Identify which cell holds the provided text, then report its (X, Y) central coordinate. 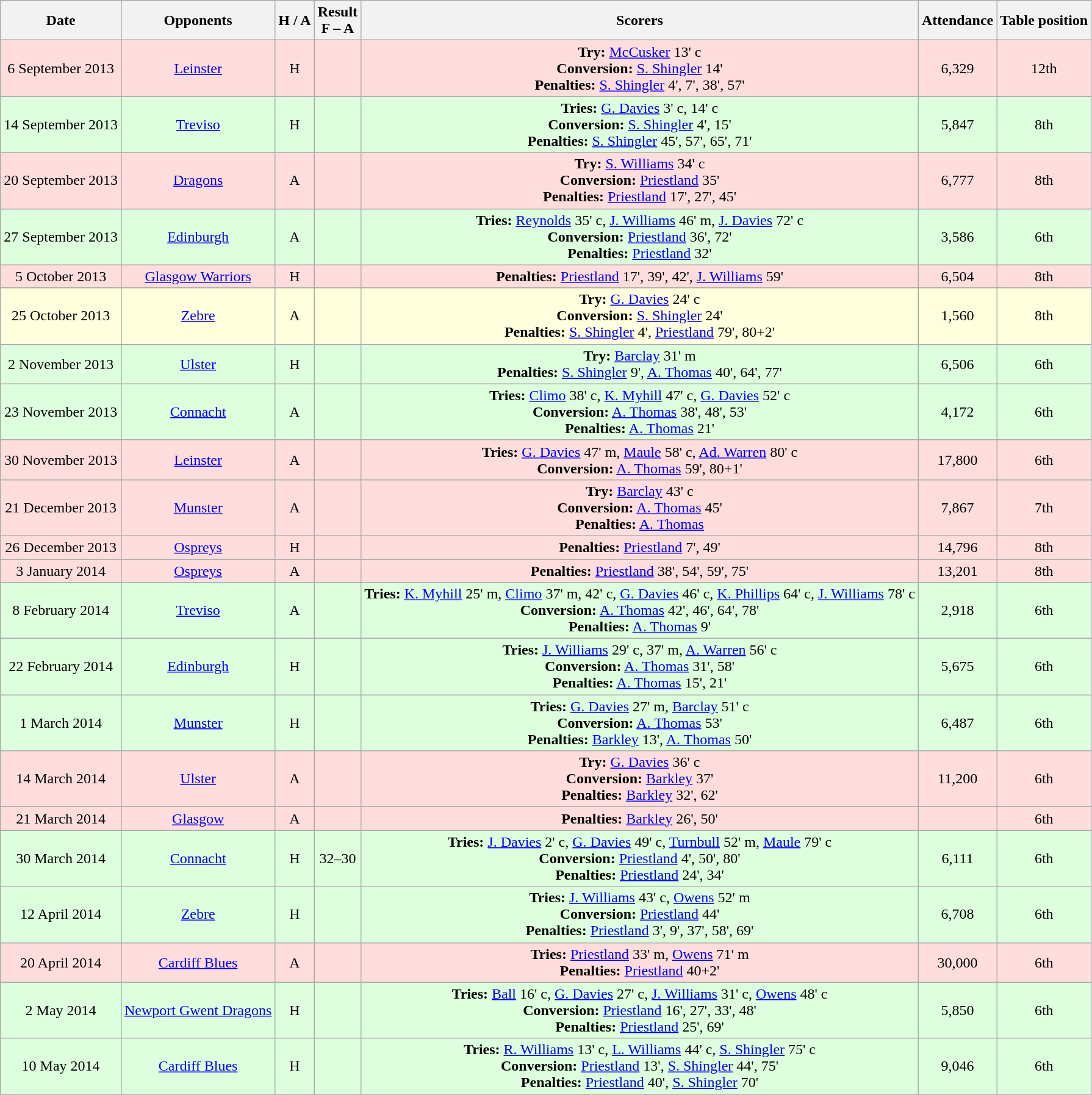
Tries: G. Davies 47' m, Maule 58' c, Ad. Warren 80' cConversion: A. Thomas 59', 80+1' (640, 460)
Tries: Ball 16' c, G. Davies 27' c, J. Williams 31' c, Owens 48' cConversion: Priestland 16', 27', 33', 48'Penalties: Priestland 25', 69' (640, 1010)
6,487 (957, 723)
1,560 (957, 316)
Tries: J. Williams 29' c, 37' m, A. Warren 56' cConversion: A. Thomas 31', 58'Penalties: A. Thomas 15', 21' (640, 667)
6,777 (957, 181)
5,675 (957, 667)
Tries: J. Davies 2' c, G. Davies 49' c, Turnbull 52' m, Maule 79' cConversion: Priestland 4', 50', 80'Penalties: Priestland 24', 34' (640, 858)
7,867 (957, 508)
30 March 2014 (61, 858)
Tries: Reynolds 35' c, J. Williams 46' m, J. Davies 72' cConversion: Priestland 36', 72'Penalties: Priestland 32' (640, 237)
14 March 2014 (61, 779)
30 November 2013 (61, 460)
Tries: Climo 38' c, K. Myhill 47' c, G. Davies 52' cConversion: A. Thomas 38', 48', 53'Penalties: A. Thomas 21' (640, 412)
Try: S. Williams 34' cConversion: Priestland 35'Penalties: Priestland 17', 27', 45' (640, 181)
Penalties: Priestland 38', 54', 59', 75' (640, 570)
12th (1044, 68)
6,329 (957, 68)
Penalties: Priestland 17', 39', 42', J. Williams 59' (640, 276)
2 November 2013 (61, 364)
Date (61, 21)
6,708 (957, 914)
6,504 (957, 276)
32–30 (337, 858)
2,918 (957, 611)
8 February 2014 (61, 611)
Try: G. Davies 36' cConversion: Barkley 37'Penalties: Barkley 32', 62' (640, 779)
13,201 (957, 570)
14,796 (957, 547)
Scorers (640, 21)
17,800 (957, 460)
30,000 (957, 963)
Attendance (957, 21)
Tries: J. Williams 43' c, Owens 52' mConversion: Priestland 44'Penalties: Priestland 3', 9', 37', 58', 69' (640, 914)
Try: Barclay 43' cConversion: A. Thomas 45'Penalties: A. Thomas (640, 508)
3 January 2014 (61, 570)
14 September 2013 (61, 124)
21 December 2013 (61, 508)
Newport Gwent Dragons (198, 1010)
2 May 2014 (61, 1010)
27 September 2013 (61, 237)
12 April 2014 (61, 914)
Try: G. Davies 24' cConversion: S. Shingler 24'Penalties: S. Shingler 4', Priestland 79', 80+2' (640, 316)
22 February 2014 (61, 667)
5 October 2013 (61, 276)
Try: Barclay 31' mPenalties: S. Shingler 9', A. Thomas 40', 64', 77' (640, 364)
23 November 2013 (61, 412)
6,506 (957, 364)
Penalties: Barkley 26', 50' (640, 819)
Tries: G. Davies 27' m, Barclay 51' cConversion: A. Thomas 53'Penalties: Barkley 13', A. Thomas 50' (640, 723)
9,046 (957, 1066)
7th (1044, 508)
6,111 (957, 858)
11,200 (957, 779)
Tries: G. Davies 3' c, 14' cConversion: S. Shingler 4', 15'Penalties: S. Shingler 45', 57', 65', 71' (640, 124)
25 October 2013 (61, 316)
10 May 2014 (61, 1066)
Tries: Priestland 33' m, Owens 71' mPenalties: Priestland 40+2' (640, 963)
Glasgow (198, 819)
4,172 (957, 412)
21 March 2014 (61, 819)
20 September 2013 (61, 181)
5,850 (957, 1010)
H / A (295, 21)
Penalties: Priestland 7', 49' (640, 547)
Opponents (198, 21)
3,586 (957, 237)
Table position (1044, 21)
6 September 2013 (61, 68)
Dragons (198, 181)
20 April 2014 (61, 963)
1 March 2014 (61, 723)
ResultF – A (337, 21)
26 December 2013 (61, 547)
Try: McCusker 13' cConversion: S. Shingler 14'Penalties: S. Shingler 4', 7', 38', 57' (640, 68)
5,847 (957, 124)
Glasgow Warriors (198, 276)
